Pinpoint the cell where the given text exists, returning its (X, Y) midpoint coordinate. 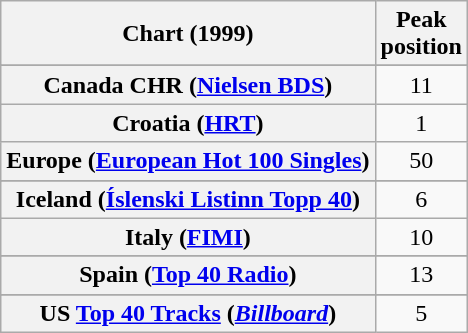
Iceland (Íslenski Listinn Topp 40) (188, 199)
Italy (FIMI) (188, 237)
10 (421, 237)
1 (421, 123)
Canada CHR (Nielsen BDS) (188, 85)
Europe (European Hot 100 Singles) (188, 161)
13 (421, 275)
50 (421, 161)
US Top 40 Tracks (Billboard) (188, 313)
Spain (Top 40 Radio) (188, 275)
6 (421, 199)
Chart (1999) (188, 34)
Peakposition (421, 34)
11 (421, 85)
5 (421, 313)
Croatia (HRT) (188, 123)
